Scan for the cell matching the given text and deliver its (x, y) coordinate at center. 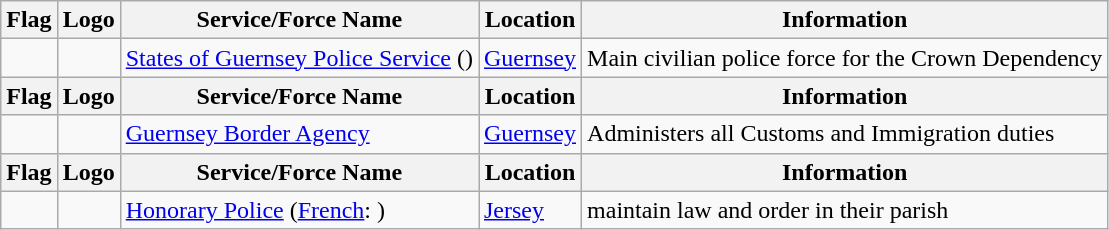
Jersey (530, 210)
States of Guernsey Police Service () (299, 58)
Administers all Customs and Immigration duties (845, 134)
Guernsey Border Agency (299, 134)
Main civilian police force for the Crown Dependency (845, 58)
maintain law and order in their parish (845, 210)
Honorary Police (French: ) (299, 210)
